Pinpoint the cell where the given text exists, returning its [x, y] midpoint coordinate. 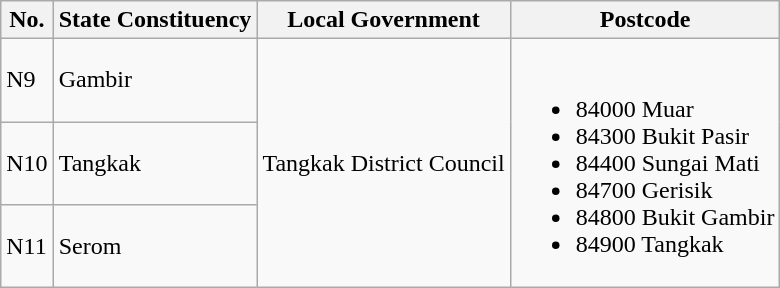
Serom [155, 246]
N11 [27, 246]
Postcode [645, 20]
Tangkak District Council [384, 163]
Tangkak [155, 164]
N9 [27, 80]
No. [27, 20]
State Constituency [155, 20]
Local Government [384, 20]
84000 Muar84300 Bukit Pasir84400 Sungai Mati84700 Gerisik84800 Bukit Gambir84900 Tangkak [645, 163]
Gambir [155, 80]
N10 [27, 164]
